Locate the cell with the specified text and output its [x, y] center coordinate. 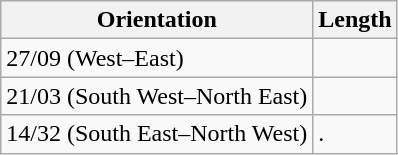
27/09 (West–East) [157, 58]
14/32 (South East–North West) [157, 134]
. [355, 134]
Orientation [157, 20]
Length [355, 20]
21/03 (South West–North East) [157, 96]
